Scan for the cell matching the given text and deliver its (x, y) coordinate at center. 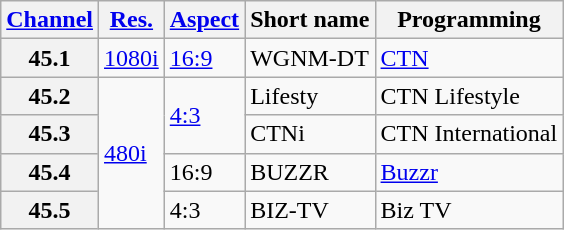
Short name (310, 20)
Res. (132, 20)
45.4 (50, 172)
Aspect (204, 20)
1080i (132, 58)
WGNM-DT (310, 58)
CTNi (310, 134)
Buzzr (469, 172)
480i (132, 153)
CTN (469, 58)
Lifesty (310, 96)
Programming (469, 20)
45.1 (50, 58)
45.3 (50, 134)
BUZZR (310, 172)
CTN International (469, 134)
CTN Lifestyle (469, 96)
Biz TV (469, 210)
45.5 (50, 210)
Channel (50, 20)
BIZ-TV (310, 210)
45.2 (50, 96)
